Output the [x, y] coordinate of the center of the cell containing the given text.  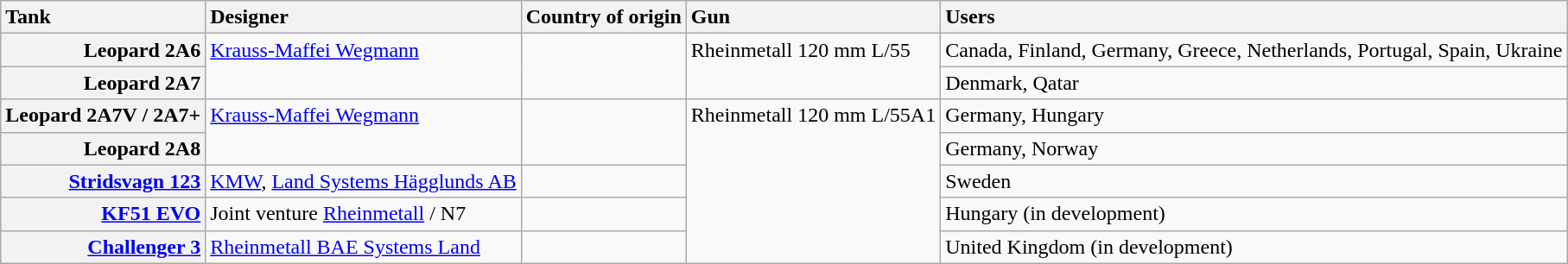
Country of origin [603, 17]
Leopard 2A8 [104, 148]
Joint venture Rheinmetall / N7 [364, 214]
Germany, Norway [1254, 148]
Gun [813, 17]
Denmark, Qatar [1254, 83]
Sweden [1254, 181]
Stridsvagn 123 [104, 181]
Leopard 2A7 [104, 83]
Leopard 2A6 [104, 50]
Leopard 2A7V / 2A7+ [104, 116]
Hungary (in development) [1254, 214]
Germany, Hungary [1254, 116]
Challenger 3 [104, 247]
Rheinmetall BAE Systems Land [364, 247]
Rheinmetall 120 mm L/55A1 [813, 181]
Users [1254, 17]
United Kingdom (in development) [1254, 247]
Tank [104, 17]
KF51 EVO [104, 214]
Rheinmetall 120 mm L/55 [813, 66]
KMW, Land Systems Hägglunds AB [364, 181]
Designer [364, 17]
Canada, Finland, Germany, Greece, Netherlands, Portugal, Spain, Ukraine [1254, 50]
